For the text-containing cell, return its midpoint in [x, y] coordinate format. 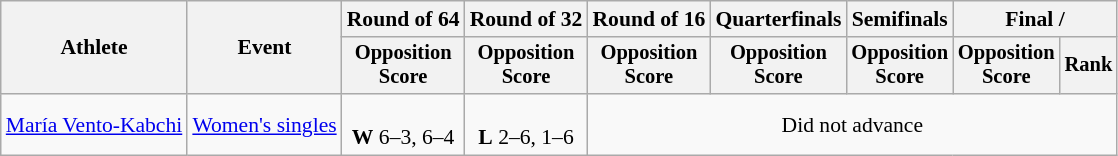
L 2–6, 1–6 [526, 124]
Round of 16 [648, 19]
Women's singles [264, 124]
Round of 64 [404, 19]
Rank [1089, 66]
María Vento-Kabchi [94, 124]
Athlete [94, 48]
Event [264, 48]
W 6–3, 6–4 [404, 124]
Quarterfinals [778, 19]
Did not advance [852, 124]
Semifinals [900, 19]
Round of 32 [526, 19]
Final / [1035, 19]
